Extract the (x, y) coordinate from the center of the cell holding the provided text.  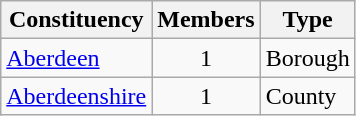
Borough (308, 58)
Aberdeenshire (76, 96)
Aberdeen (76, 58)
Constituency (76, 20)
Members (206, 20)
Type (308, 20)
County (308, 96)
